Provide the (x, y) coordinate of the cell's center where the given text is located.  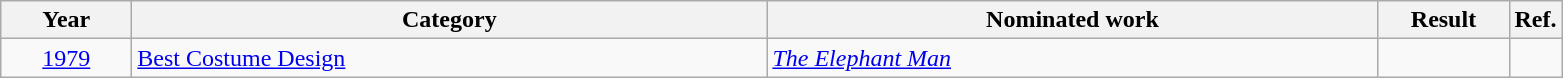
Nominated work (1072, 20)
Category (450, 20)
The Elephant Man (1072, 58)
Ref. (1536, 20)
Year (66, 20)
Result (1444, 20)
Best Costume Design (450, 58)
1979 (66, 58)
